Scan for the cell matching the given text and deliver its [X, Y] coordinate at center. 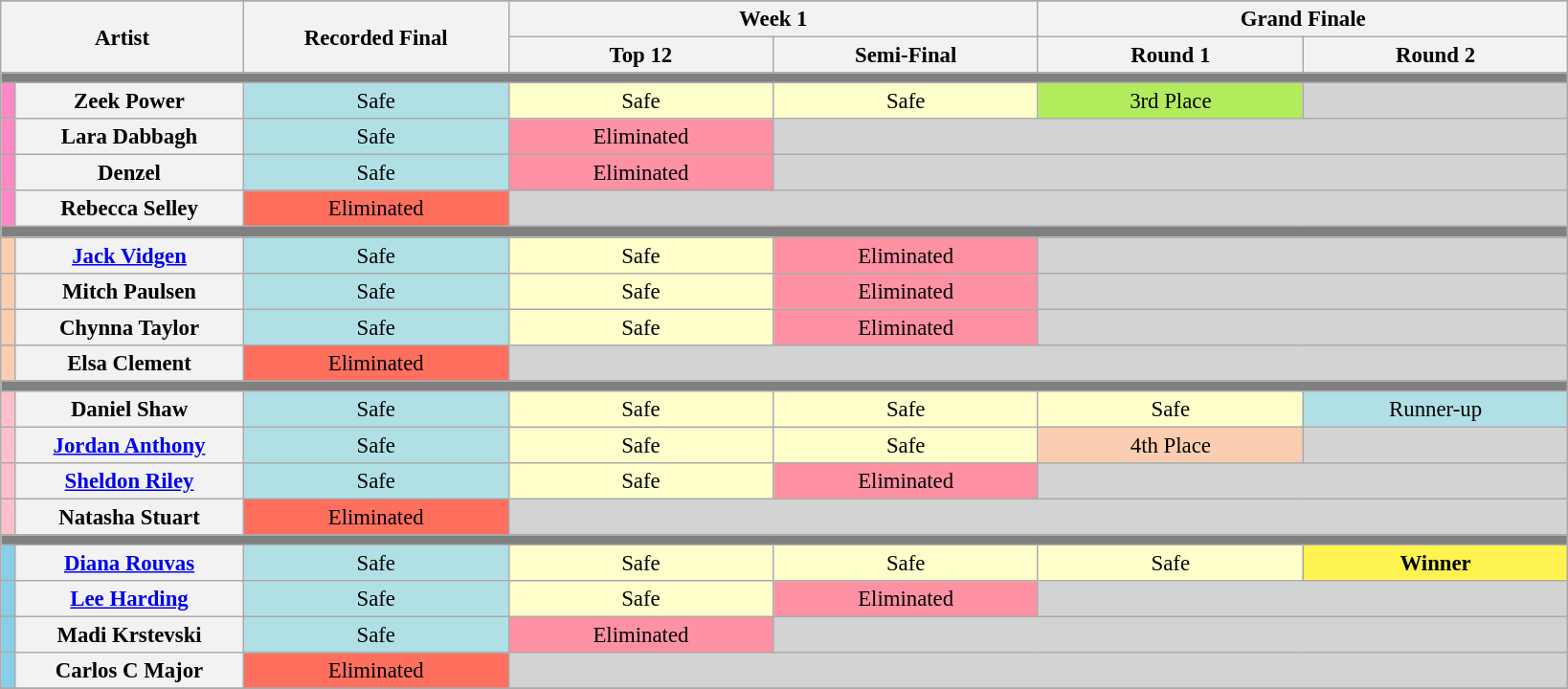
Round 1 [1170, 56]
Daniel Shaw [130, 410]
Artist [123, 36]
4th Place [1170, 445]
Round 2 [1436, 56]
Winner [1436, 564]
Jordan Anthony [130, 445]
Lara Dabbagh [130, 137]
Recorded Final [375, 36]
Zeek Power [130, 101]
3rd Place [1170, 101]
Carlos C Major [130, 671]
Elsa Clement [130, 363]
Grand Finale [1302, 19]
Jack Vidgen [130, 256]
Diana Rouvas [130, 564]
Week 1 [773, 19]
Semi-Final [906, 56]
Denzel [130, 173]
Natasha Stuart [130, 517]
Rebecca Selley [130, 210]
Madi Krstevski [130, 635]
Mitch Paulsen [130, 291]
Runner-up [1436, 410]
Sheldon Riley [130, 481]
Chynna Taylor [130, 327]
Top 12 [641, 56]
Lee Harding [130, 599]
